Identify which cell holds the provided text, then report its [x, y] central coordinate. 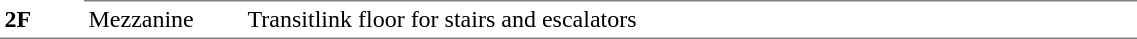
Mezzanine [164, 20]
2F [42, 20]
Transitlink floor for stairs and escalators [690, 20]
